Identify which cell holds the provided text, then report its (x, y) central coordinate. 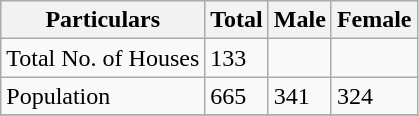
133 (237, 58)
Population (103, 96)
Female (374, 20)
Male (300, 20)
Particulars (103, 20)
Total No. of Houses (103, 58)
665 (237, 96)
341 (300, 96)
324 (374, 96)
Total (237, 20)
